Provide the (X, Y) coordinate of the cell's center where the given text is located.  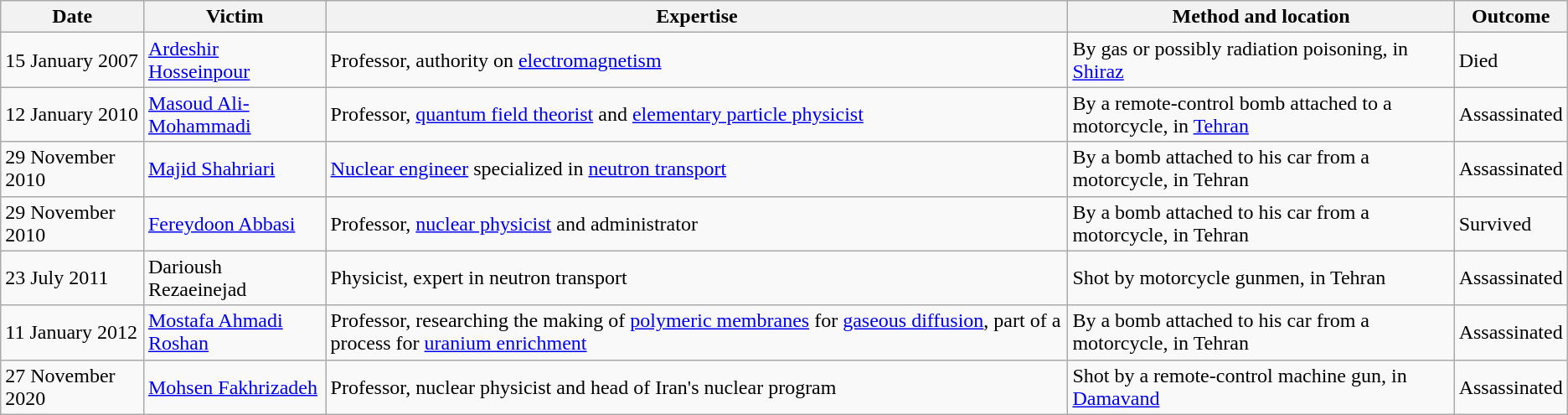
12 January 2010 (72, 114)
Physicist, expert in neutron transport (697, 278)
Shot by a remote-control machine gun, in Damavand (1261, 387)
23 July 2011 (72, 278)
Died (1511, 60)
Expertise (697, 17)
Ardeshir Hosseinpour (235, 60)
Date (72, 17)
Shot by motorcycle gunmen, in Tehran (1261, 278)
Survived (1511, 223)
27 November 2020 (72, 387)
Fereydoon Abbasi (235, 223)
Nuclear engineer specialized in neutron transport (697, 169)
11 January 2012 (72, 332)
15 January 2007 (72, 60)
By a remote-control bomb attached to a motorcycle, in Tehran (1261, 114)
Mohsen Fakhrizadeh (235, 387)
Mostafa Ahmadi Roshan (235, 332)
Professor, nuclear physicist and administrator (697, 223)
Masoud Ali-Mohammadi (235, 114)
Method and location (1261, 17)
Professor, authority on electromagnetism (697, 60)
Professor, quantum field theorist and elementary particle physicist (697, 114)
Professor, researching the making of polymeric membranes for gaseous diffusion, part of a process for uranium enrichment (697, 332)
By gas or possibly radiation poisoning, in Shiraz (1261, 60)
Darioush Rezaeinejad (235, 278)
Outcome (1511, 17)
Majid Shahriari (235, 169)
Professor, nuclear physicist and head of Iran's nuclear program (697, 387)
Victim (235, 17)
